Search for the cell housing the specified text and yield its (x, y) center coordinate. 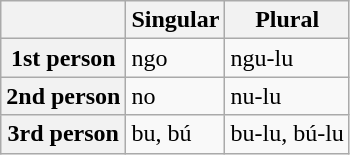
ngo (176, 58)
Plural (287, 20)
1st person (64, 58)
2nd person (64, 96)
bu-lu, bú-lu (287, 134)
no (176, 96)
Singular (176, 20)
nu-lu (287, 96)
bu, bú (176, 134)
3rd person (64, 134)
ngu-lu (287, 58)
